Output the (x, y) coordinate of the center of the cell containing the given text.  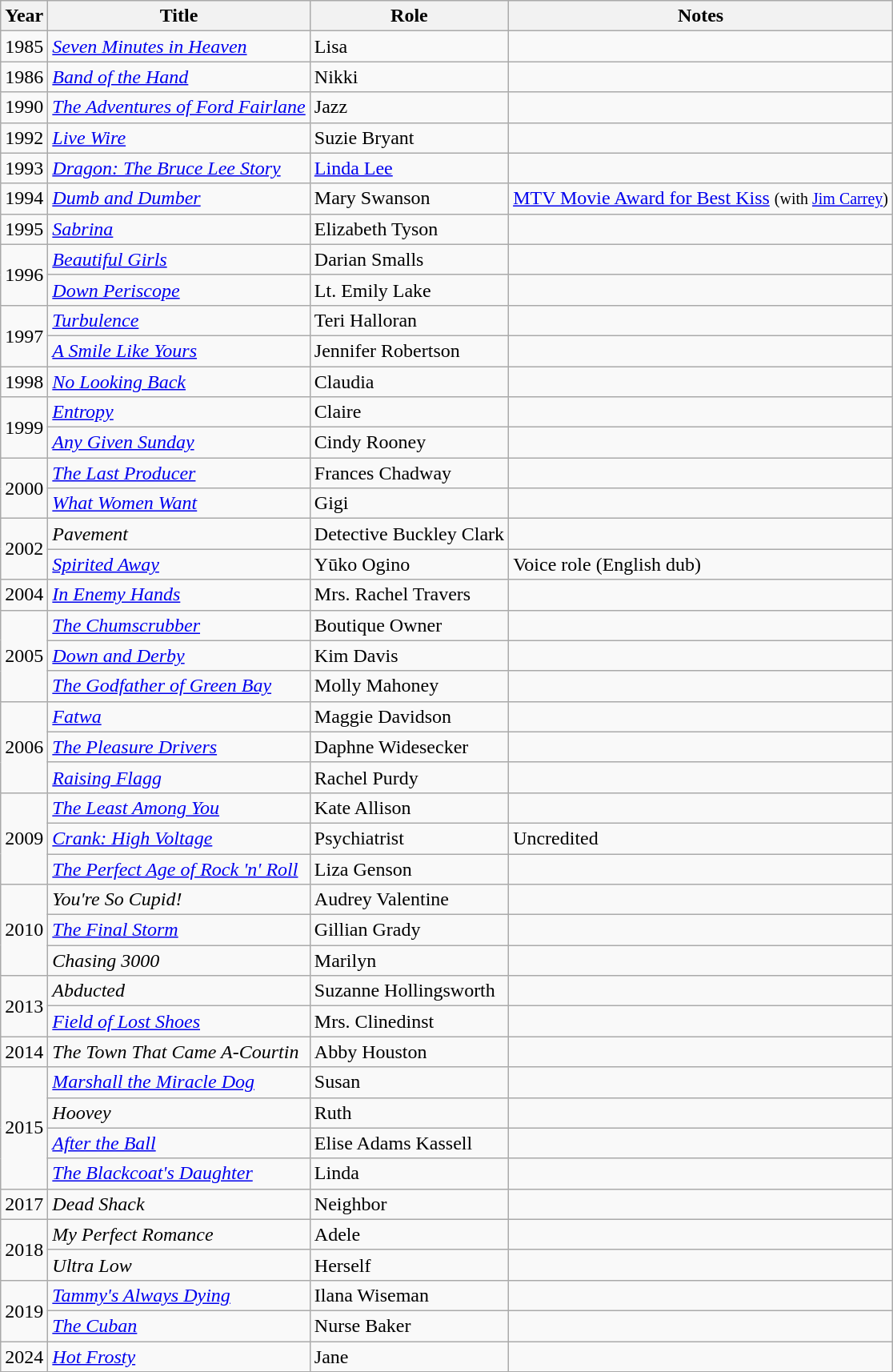
Susan (409, 1082)
Elizabeth Tyson (409, 229)
1995 (24, 229)
2005 (24, 656)
Uncredited (701, 838)
Adele (409, 1234)
2006 (24, 747)
2019 (24, 1310)
Rachel Purdy (409, 777)
Elise Adams Kassell (409, 1143)
2013 (24, 1006)
Cindy Rooney (409, 443)
What Women Want (179, 503)
Chasing 3000 (179, 961)
2000 (24, 488)
Suzie Bryant (409, 138)
1996 (24, 275)
Mrs. Clinedinst (409, 1021)
The Town That Came A-Courtin (179, 1052)
The Adventures of Ford Fairlane (179, 107)
Gigi (409, 503)
1998 (24, 382)
2014 (24, 1052)
Nikki (409, 77)
1985 (24, 46)
Entropy (179, 412)
Linda (409, 1173)
Darian Smalls (409, 259)
2009 (24, 838)
Neighbor (409, 1204)
Down and Derby (179, 656)
Herself (409, 1265)
Linda Lee (409, 168)
Claire (409, 412)
The Chumscrubber (179, 625)
Turbulence (179, 320)
Dead Shack (179, 1204)
The Last Producer (179, 473)
Kim Davis (409, 656)
Marilyn (409, 961)
Live Wire (179, 138)
Frances Chadway (409, 473)
Liza Genson (409, 869)
Spirited Away (179, 564)
Year (24, 16)
The Godfather of Green Bay (179, 686)
MTV Movie Award for Best Kiss (with Jim Carrey) (701, 199)
Title (179, 16)
Dumb and Dumber (179, 199)
Ilana Wiseman (409, 1295)
2017 (24, 1204)
Sabrina (179, 229)
Raising Flagg (179, 777)
Beautiful Girls (179, 259)
Yūko Ogino (409, 564)
My Perfect Romance (179, 1234)
Jane (409, 1357)
Maggie Davidson (409, 716)
Jennifer Robertson (409, 351)
Lisa (409, 46)
2018 (24, 1250)
Boutique Owner (409, 625)
1992 (24, 138)
Role (409, 16)
Dragon: The Bruce Lee Story (179, 168)
Any Given Sunday (179, 443)
Hoovey (179, 1113)
Mrs. Rachel Travers (409, 595)
The Final Storm (179, 930)
Suzanne Hollingsworth (409, 991)
Abducted (179, 991)
2015 (24, 1128)
Daphne Widesecker (409, 747)
The Least Among You (179, 808)
Lt. Emily Lake (409, 290)
Molly Mahoney (409, 686)
Crank: High Voltage (179, 838)
2002 (24, 549)
1990 (24, 107)
Fatwa (179, 716)
No Looking Back (179, 382)
Audrey Valentine (409, 900)
2010 (24, 930)
Nurse Baker (409, 1326)
1999 (24, 427)
Jazz (409, 107)
Tammy's Always Dying (179, 1295)
Down Periscope (179, 290)
Hot Frosty (179, 1357)
The Cuban (179, 1326)
Mary Swanson (409, 199)
The Perfect Age of Rock 'n' Roll (179, 869)
Marshall the Miracle Dog (179, 1082)
Pavement (179, 534)
1994 (24, 199)
A Smile Like Yours (179, 351)
Voice role (English dub) (701, 564)
1997 (24, 335)
Gillian Grady (409, 930)
The Blackcoat's Daughter (179, 1173)
In Enemy Hands (179, 595)
2004 (24, 595)
Teri Halloran (409, 320)
Psychiatrist (409, 838)
Ruth (409, 1113)
Kate Allison (409, 808)
The Pleasure Drivers (179, 747)
After the Ball (179, 1143)
You're So Cupid! (179, 900)
Abby Houston (409, 1052)
Detective Buckley Clark (409, 534)
2024 (24, 1357)
1986 (24, 77)
Claudia (409, 382)
Field of Lost Shoes (179, 1021)
Ultra Low (179, 1265)
Band of the Hand (179, 77)
1993 (24, 168)
Notes (701, 16)
Seven Minutes in Heaven (179, 46)
